Output the [x, y] coordinate of the center of the cell containing the given text.  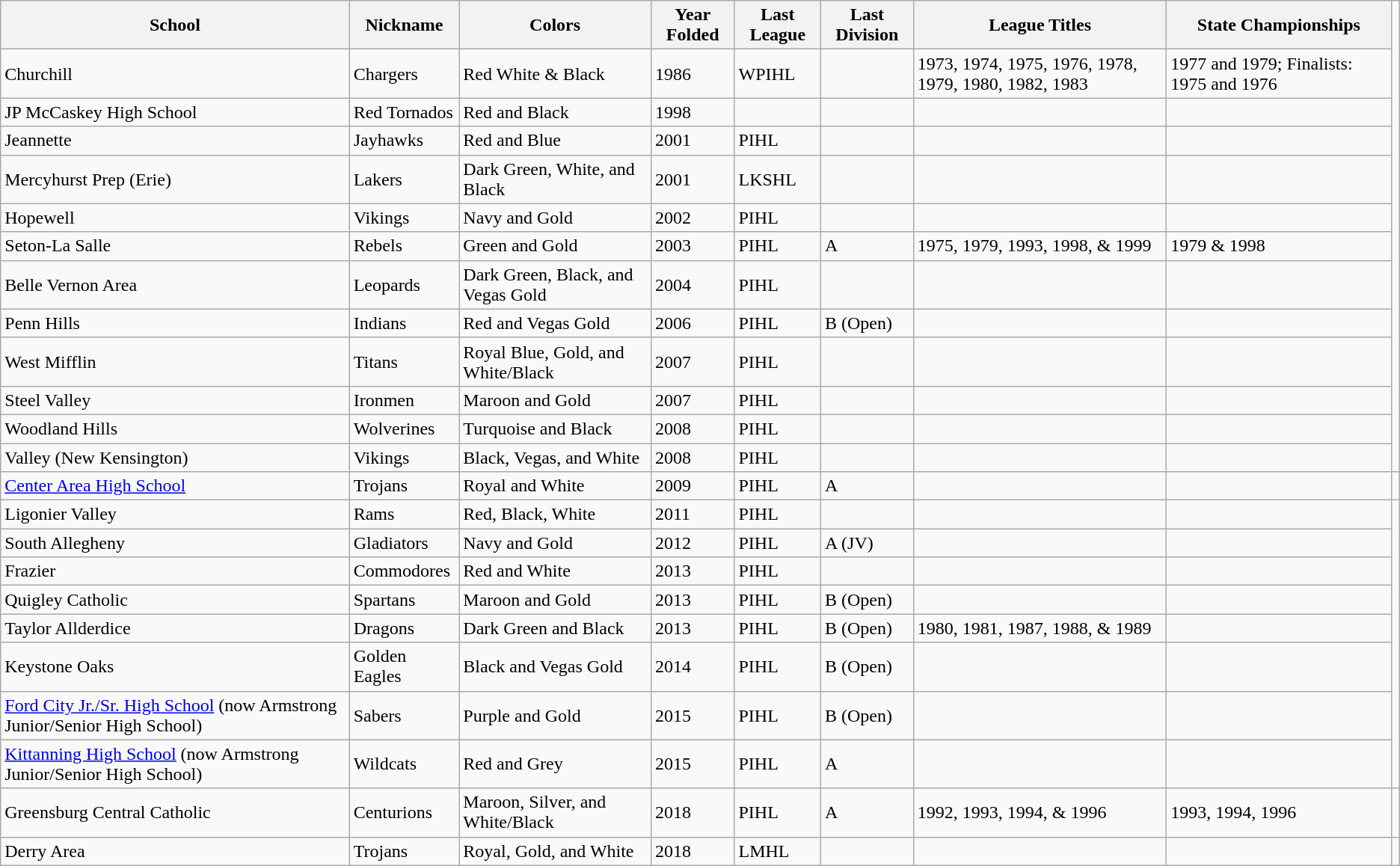
Green and Gold [555, 246]
Royal, Gold, and White [555, 851]
Dark Green, Black, and Vegas Gold [555, 284]
1975, 1979, 1993, 1998, & 1999 [1040, 246]
Centurions [404, 812]
Greensburg Central Catholic [175, 812]
Woodland Hills [175, 429]
Jeannette [175, 141]
Taylor Allderdice [175, 628]
Valley (New Kensington) [175, 457]
School [175, 25]
Wildcats [404, 764]
1992, 1993, 1994, & 1996 [1040, 812]
1973, 1974, 1975, 1976, 1978, 1979, 1980, 1982, 1983 [1040, 73]
Spartans [404, 600]
2004 [693, 284]
Sabers [404, 715]
LKSHL [778, 179]
Wolverines [404, 429]
Red and Black [555, 112]
Year Folded [693, 25]
Rebels [404, 246]
LMHL [778, 851]
Red White & Black [555, 73]
Mercyhurst Prep (Erie) [175, 179]
Commodores [404, 571]
Indians [404, 323]
1979 & 1998 [1279, 246]
WPIHL [778, 73]
Last Division [868, 25]
2014 [693, 667]
Royal and White [555, 486]
Nickname [404, 25]
Frazier [175, 571]
Red and Vegas Gold [555, 323]
Dark Green and Black [555, 628]
Red and Grey [555, 764]
Quigley Catholic [175, 600]
Purple and Gold [555, 715]
State Championships [1279, 25]
Gladiators [404, 543]
1980, 1981, 1987, 1988, & 1989 [1040, 628]
1993, 1994, 1996 [1279, 812]
1998 [693, 112]
Chargers [404, 73]
League Titles [1040, 25]
Penn Hills [175, 323]
2006 [693, 323]
1986 [693, 73]
JP McCaskey High School [175, 112]
Titans [404, 362]
Black, Vegas, and White [555, 457]
Last League [778, 25]
Ironmen [404, 400]
2012 [693, 543]
Churchill [175, 73]
Kittanning High School (now Armstrong Junior/Senior High School) [175, 764]
A (JV) [868, 543]
Royal Blue, Gold, and White/Black [555, 362]
West Mifflin [175, 362]
Rams [404, 515]
2009 [693, 486]
Jayhawks [404, 141]
Red and White [555, 571]
2002 [693, 218]
Ligonier Valley [175, 515]
Lakers [404, 179]
Colors [555, 25]
Keystone Oaks [175, 667]
Golden Eagles [404, 667]
1977 and 1979; Finalists: 1975 and 1976 [1279, 73]
Turquoise and Black [555, 429]
Dragons [404, 628]
Ford City Jr./Sr. High School (now Armstrong Junior/Senior High School) [175, 715]
Maroon, Silver, and White/Black [555, 812]
Leopards [404, 284]
Derry Area [175, 851]
2011 [693, 515]
Hopewell [175, 218]
Belle Vernon Area [175, 284]
Black and Vegas Gold [555, 667]
Seton-La Salle [175, 246]
2003 [693, 246]
Steel Valley [175, 400]
Dark Green, White, and Black [555, 179]
Red, Black, White [555, 515]
Center Area High School [175, 486]
Red and Blue [555, 141]
Red Tornados [404, 112]
South Allegheny [175, 543]
